Return the [X, Y] coordinate for the center point of the cell that contains the specified text.  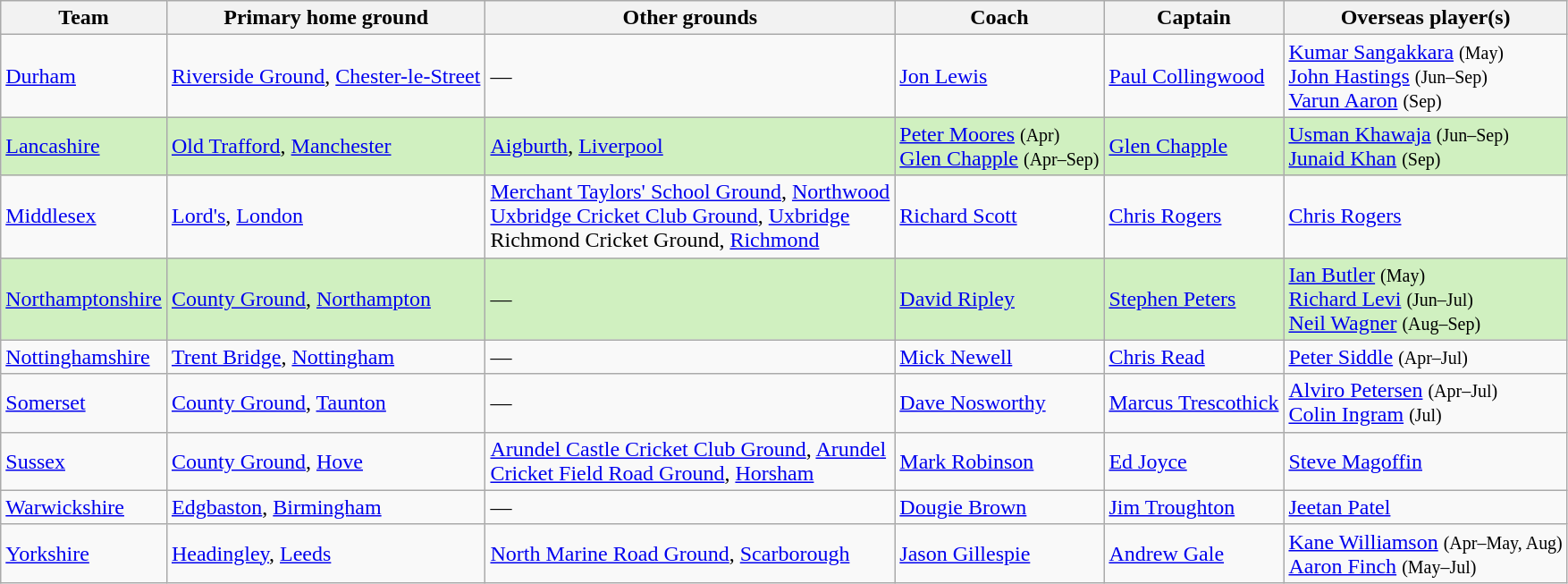
County Ground, Taunton [325, 402]
North Marine Road Ground, Scarborough [690, 553]
Sussex [84, 461]
Headingley, Leeds [325, 553]
Arundel Castle Cricket Club Ground, ArundelCricket Field Road Ground, Horsham [690, 461]
Warwickshire [84, 507]
Dougie Brown [999, 507]
Yorkshire [84, 553]
Lancashire [84, 147]
Dave Nosworthy [999, 402]
Steve Magoffin [1425, 461]
Trent Bridge, Nottingham [325, 357]
Aigburth, Liverpool [690, 147]
Primary home ground [325, 18]
Alviro Petersen (Apr–Jul) Colin Ingram (Jul) [1425, 402]
Richard Scott [999, 216]
Northamptonshire [84, 299]
Chris Read [1194, 357]
Kumar Sangakkara (May) John Hastings (Jun–Sep) Varun Aaron (Sep) [1425, 76]
Mark Robinson [999, 461]
Overseas player(s) [1425, 18]
Old Trafford, Manchester [325, 147]
Captain [1194, 18]
Durham [84, 76]
Riverside Ground, Chester-le-Street [325, 76]
Stephen Peters [1194, 299]
County Ground, Hove [325, 461]
Team [84, 18]
Usman Khawaja (Jun–Sep) Junaid Khan (Sep) [1425, 147]
Marcus Trescothick [1194, 402]
Peter Siddle (Apr–Jul) [1425, 357]
Lord's, London [325, 216]
Ed Joyce [1194, 461]
Jim Troughton [1194, 507]
Jon Lewis [999, 76]
Coach [999, 18]
Peter Moores (Apr) Glen Chapple (Apr–Sep) [999, 147]
Jeetan Patel [1425, 507]
Middlesex [84, 216]
Somerset [84, 402]
Paul Collingwood [1194, 76]
Merchant Taylors' School Ground, NorthwoodUxbridge Cricket Club Ground, UxbridgeRichmond Cricket Ground, Richmond [690, 216]
Other grounds [690, 18]
Glen Chapple [1194, 147]
David Ripley [999, 299]
Andrew Gale [1194, 553]
Kane Williamson (Apr–May, Aug) Aaron Finch (May–Jul) [1425, 553]
Mick Newell [999, 357]
Nottinghamshire [84, 357]
Jason Gillespie [999, 553]
County Ground, Northampton [325, 299]
Ian Butler (May) Richard Levi (Jun–Jul) Neil Wagner (Aug–Sep) [1425, 299]
Edgbaston, Birmingham [325, 507]
